Scan for the cell matching the given text and deliver its (x, y) coordinate at center. 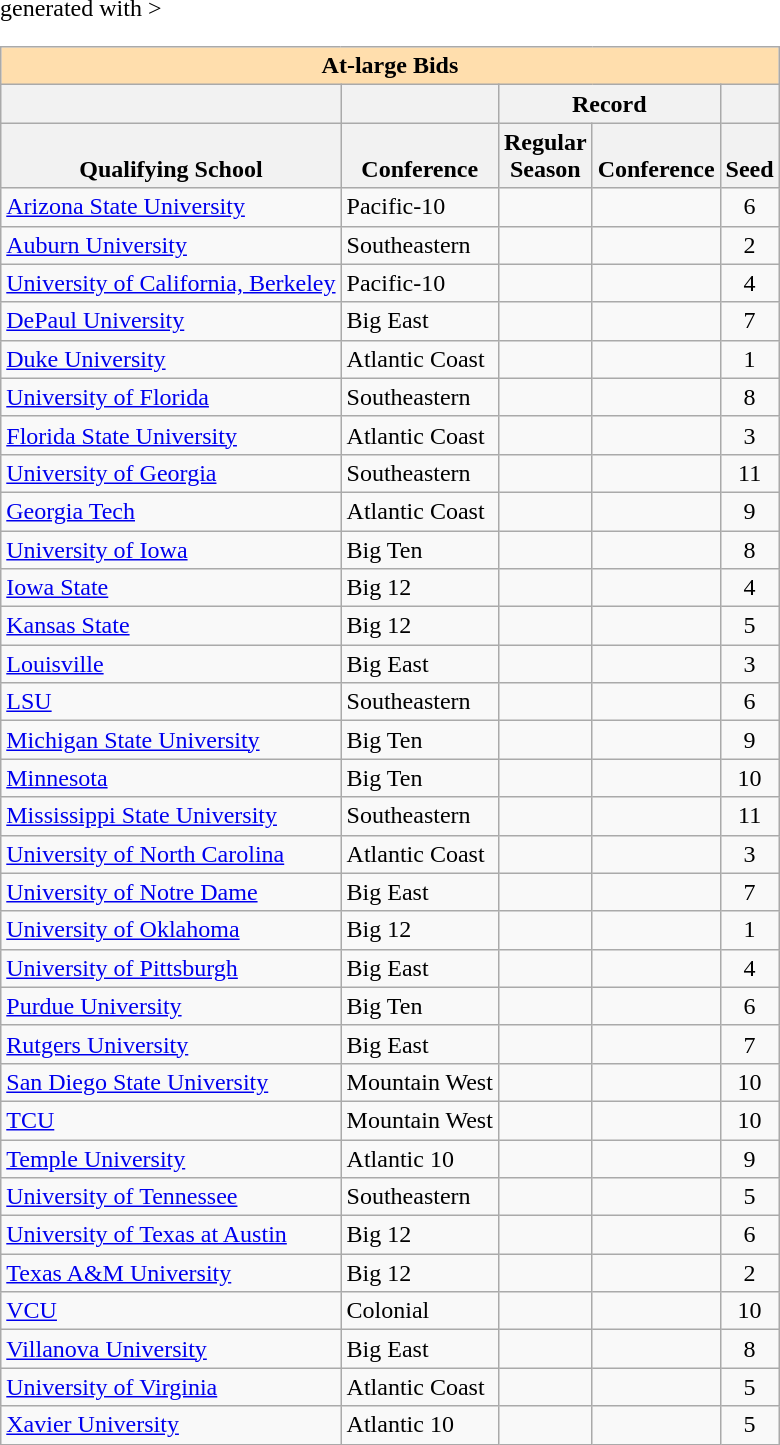
Mississippi State University (171, 816)
University of Oklahoma (171, 930)
Michigan State University (171, 740)
University of Iowa (171, 549)
Purdue University (171, 1006)
LSU (171, 702)
Auburn University (171, 245)
University of Tennessee (171, 1197)
At-large Bids (390, 66)
Duke University (171, 359)
DePaul University (171, 321)
Minnesota (171, 778)
University of Georgia (171, 473)
Iowa State (171, 588)
Xavier University (171, 1425)
Louisville (171, 664)
University of Virginia (171, 1387)
University of Texas at Austin (171, 1235)
Record (609, 104)
Seed (750, 156)
University of Pittsburgh (171, 968)
University of Notre Dame (171, 892)
Kansas State (171, 626)
Texas A&M University (171, 1273)
University of North Carolina (171, 854)
Colonial (420, 1311)
Georgia Tech (171, 511)
Florida State University (171, 435)
Temple University (171, 1159)
University of Florida (171, 397)
Qualifying School (171, 156)
TCU (171, 1120)
VCU (171, 1311)
University of California, Berkeley (171, 283)
San Diego State University (171, 1082)
RegularSeason (545, 156)
Arizona State University (171, 207)
Villanova University (171, 1349)
Rutgers University (171, 1044)
